Find where the given text appears and provide that cell's center as [X, Y] coordinate. 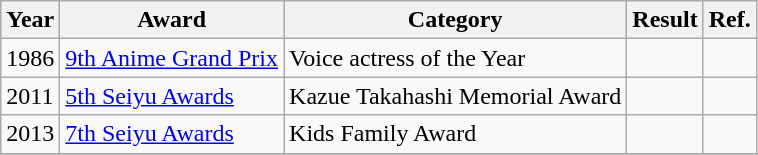
7th Seiyu Awards [172, 134]
Kids Family Award [456, 134]
Voice actress of the Year [456, 58]
9th Anime Grand Prix [172, 58]
Year [30, 20]
5th Seiyu Awards [172, 96]
Kazue Takahashi Memorial Award [456, 96]
Result [665, 20]
Award [172, 20]
Category [456, 20]
Ref. [730, 20]
2011 [30, 96]
1986 [30, 58]
2013 [30, 134]
